For the text-containing cell, return its midpoint in [x, y] coordinate format. 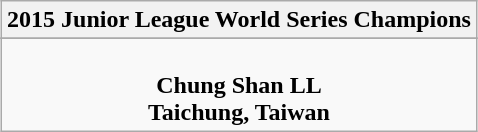
2015 Junior League World Series Champions [240, 20]
Chung Shan LLTaichung, Taiwan [240, 85]
